Detect which cell encompasses the target text, then output its [X, Y] center coordinate. 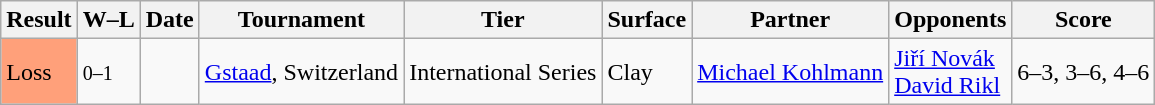
Surface [647, 20]
Michael Kohlmann [790, 72]
Tier [503, 20]
International Series [503, 72]
Gstaad, Switzerland [301, 72]
Clay [647, 72]
W–L [108, 20]
0–1 [108, 72]
Loss [39, 72]
Jiří Novák David Rikl [950, 72]
Opponents [950, 20]
Partner [790, 20]
Date [170, 20]
Tournament [301, 20]
6–3, 3–6, 4–6 [1084, 72]
Score [1084, 20]
Result [39, 20]
